Locate the cell with the specified text and output its (X, Y) center coordinate. 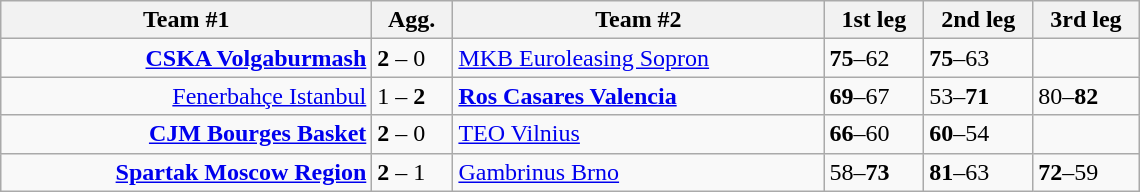
Gambrinus Brno (638, 172)
75–62 (874, 58)
2nd leg (978, 20)
53–71 (978, 96)
Fenerbahçe Istanbul (186, 96)
Team #2 (638, 20)
2 – 1 (412, 172)
CSKA Volgaburmash (186, 58)
TEO Vilnius (638, 134)
75–63 (978, 58)
66–60 (874, 134)
72–59 (1086, 172)
Ros Casares Valencia (638, 96)
58–73 (874, 172)
Team #1 (186, 20)
80–82 (1086, 96)
Agg. (412, 20)
60–54 (978, 134)
CJM Bourges Basket (186, 134)
Spartak Moscow Region (186, 172)
MKB Euroleasing Sopron (638, 58)
81–63 (978, 172)
1 – 2 (412, 96)
69–67 (874, 96)
3rd leg (1086, 20)
1st leg (874, 20)
